Identify which cell holds the provided text, then report its [X, Y] central coordinate. 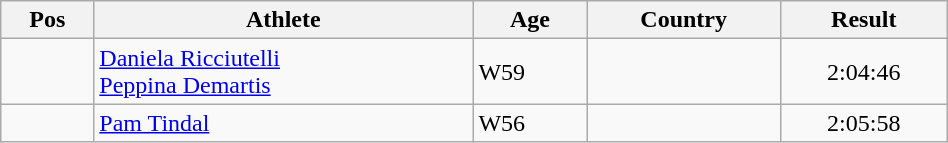
W56 [530, 123]
Age [530, 20]
W59 [530, 72]
Pam Tindal [284, 123]
Athlete [284, 20]
Country [684, 20]
Pos [48, 20]
Daniela RicciutelliPeppina Demartis [284, 72]
2:05:58 [864, 123]
2:04:46 [864, 72]
Result [864, 20]
